From the cell containing the given text, extract its center point as (x, y) coordinate. 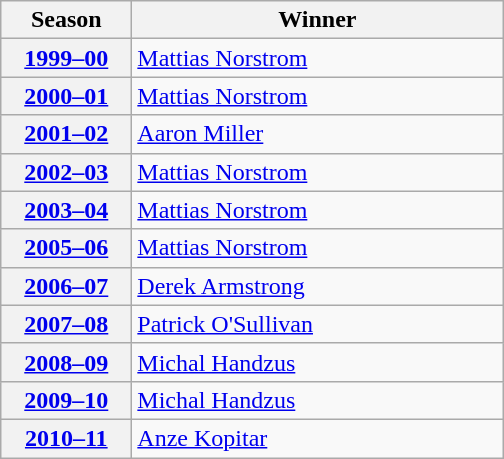
2007–08 (66, 324)
Aaron Miller (318, 134)
2003–04 (66, 210)
2002–03 (66, 172)
Season (66, 20)
2008–09 (66, 362)
2005–06 (66, 248)
2000–01 (66, 96)
Derek Armstrong (318, 286)
Winner (318, 20)
2001–02 (66, 134)
Patrick O'Sullivan (318, 324)
1999–00 (66, 58)
2006–07 (66, 286)
Anze Kopitar (318, 438)
2010–11 (66, 438)
2009–10 (66, 400)
